Provide the [x, y] coordinate of the cell's center where the given text is located.  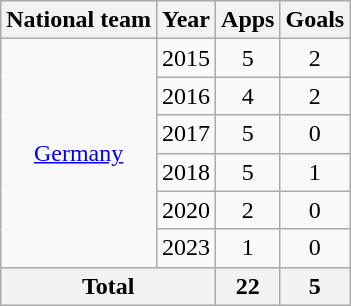
22 [248, 286]
2015 [186, 58]
2020 [186, 210]
National team [79, 20]
Year [186, 20]
2018 [186, 172]
2017 [186, 134]
2023 [186, 248]
Germany [79, 153]
Goals [315, 20]
Total [108, 286]
2016 [186, 96]
4 [248, 96]
Apps [248, 20]
